Pinpoint the cell where the given text exists, returning its [X, Y] midpoint coordinate. 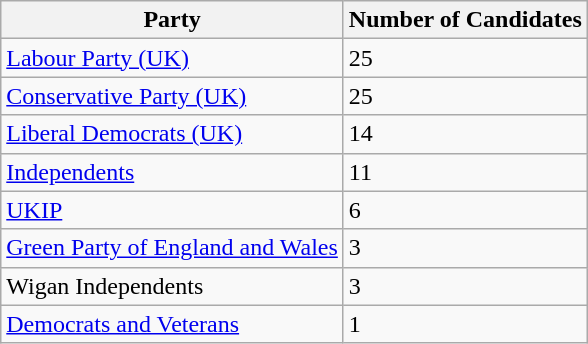
Labour Party (UK) [172, 58]
6 [465, 210]
UKIP [172, 210]
Conservative Party (UK) [172, 96]
1 [465, 324]
11 [465, 172]
Party [172, 20]
Independents [172, 172]
Number of Candidates [465, 20]
Green Party of England and Wales [172, 248]
Liberal Democrats (UK) [172, 134]
Democrats and Veterans [172, 324]
Wigan Independents [172, 286]
14 [465, 134]
